For the text-containing cell, return its midpoint in [x, y] coordinate format. 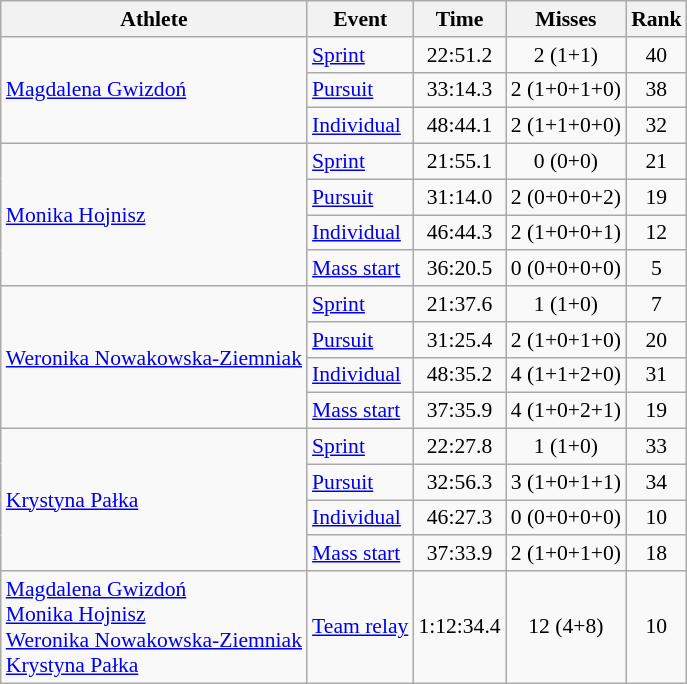
4 (1+0+2+1) [566, 411]
38 [656, 90]
5 [656, 269]
Event [360, 19]
2 (1+1+0+0) [566, 126]
32 [656, 126]
2 (0+0+0+2) [566, 197]
Magdalena Gwizdoń [154, 90]
34 [656, 482]
2 (1+0+0+1) [566, 233]
21:55.1 [459, 162]
Time [459, 19]
Misses [566, 19]
31:25.4 [459, 340]
21:37.6 [459, 304]
18 [656, 554]
2 (1+1) [566, 55]
33 [656, 447]
12 (4+8) [566, 627]
Team relay [360, 627]
37:33.9 [459, 554]
33:14.3 [459, 90]
Magdalena GwizdońMonika HojniszWeronika Nowakowska-ZiemniakKrystyna Pałka [154, 627]
36:20.5 [459, 269]
12 [656, 233]
Krystyna Pałka [154, 500]
Rank [656, 19]
48:35.2 [459, 375]
Athlete [154, 19]
4 (1+1+2+0) [566, 375]
1:12:34.4 [459, 627]
48:44.1 [459, 126]
46:44.3 [459, 233]
20 [656, 340]
3 (1+0+1+1) [566, 482]
Monika Hojnisz [154, 215]
0 (0+0) [566, 162]
22:51.2 [459, 55]
46:27.3 [459, 518]
31:14.0 [459, 197]
37:35.9 [459, 411]
Weronika Nowakowska-Ziemniak [154, 357]
40 [656, 55]
21 [656, 162]
22:27.8 [459, 447]
7 [656, 304]
31 [656, 375]
32:56.3 [459, 482]
